Return the (x, y) coordinate for the center point of the cell that contains the specified text.  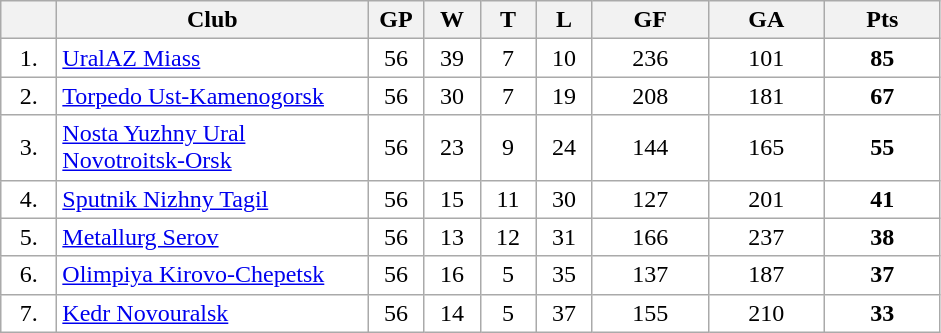
19 (564, 96)
Pts (882, 20)
237 (766, 237)
201 (766, 199)
Metallurg Serov (212, 237)
Club (212, 20)
127 (650, 199)
Kedr Novouralsk (212, 313)
210 (766, 313)
4. (29, 199)
12 (508, 237)
14 (452, 313)
55 (882, 148)
Nosta Yuzhny Ural Novotroitsk-Orsk (212, 148)
67 (882, 96)
10 (564, 58)
Sputnik Nizhny Tagil (212, 199)
13 (452, 237)
165 (766, 148)
38 (882, 237)
Olimpiya Kirovo-Chepetsk (212, 275)
31 (564, 237)
2. (29, 96)
GP (396, 20)
41 (882, 199)
W (452, 20)
181 (766, 96)
39 (452, 58)
T (508, 20)
UralAZ Miass (212, 58)
5. (29, 237)
23 (452, 148)
137 (650, 275)
155 (650, 313)
33 (882, 313)
85 (882, 58)
187 (766, 275)
Torpedo Ust-Kamenogorsk (212, 96)
15 (452, 199)
GA (766, 20)
11 (508, 199)
7. (29, 313)
1. (29, 58)
GF (650, 20)
16 (452, 275)
236 (650, 58)
35 (564, 275)
101 (766, 58)
24 (564, 148)
3. (29, 148)
144 (650, 148)
208 (650, 96)
9 (508, 148)
6. (29, 275)
L (564, 20)
166 (650, 237)
